Find where the given text appears and provide that cell's center as [X, Y] coordinate. 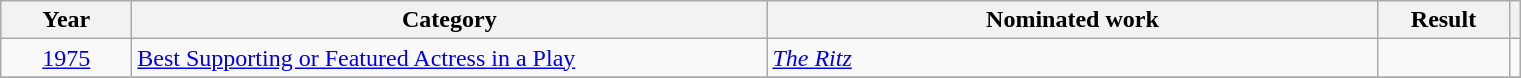
Category [450, 20]
Result [1444, 20]
1975 [66, 58]
The Ritz [1072, 58]
Nominated work [1072, 20]
Best Supporting or Featured Actress in a Play [450, 58]
Year [66, 20]
